Find where the given text appears and provide that cell's center as (x, y) coordinate. 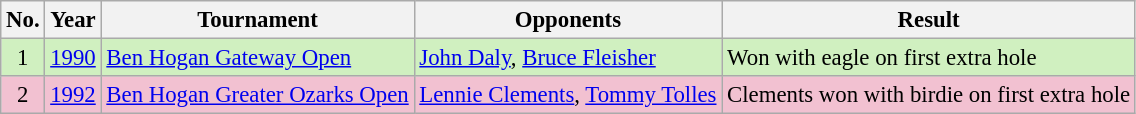
1990 (73, 58)
1 (23, 58)
Lennie Clements, Tommy Tolles (568, 95)
John Daly, Bruce Fleisher (568, 58)
Clements won with birdie on first extra hole (929, 95)
Ben Hogan Gateway Open (258, 58)
1992 (73, 95)
Won with eagle on first extra hole (929, 58)
2 (23, 95)
Opponents (568, 20)
Tournament (258, 20)
Result (929, 20)
No. (23, 20)
Year (73, 20)
Ben Hogan Greater Ozarks Open (258, 95)
